From the cell containing the given text, extract its center point as [X, Y] coordinate. 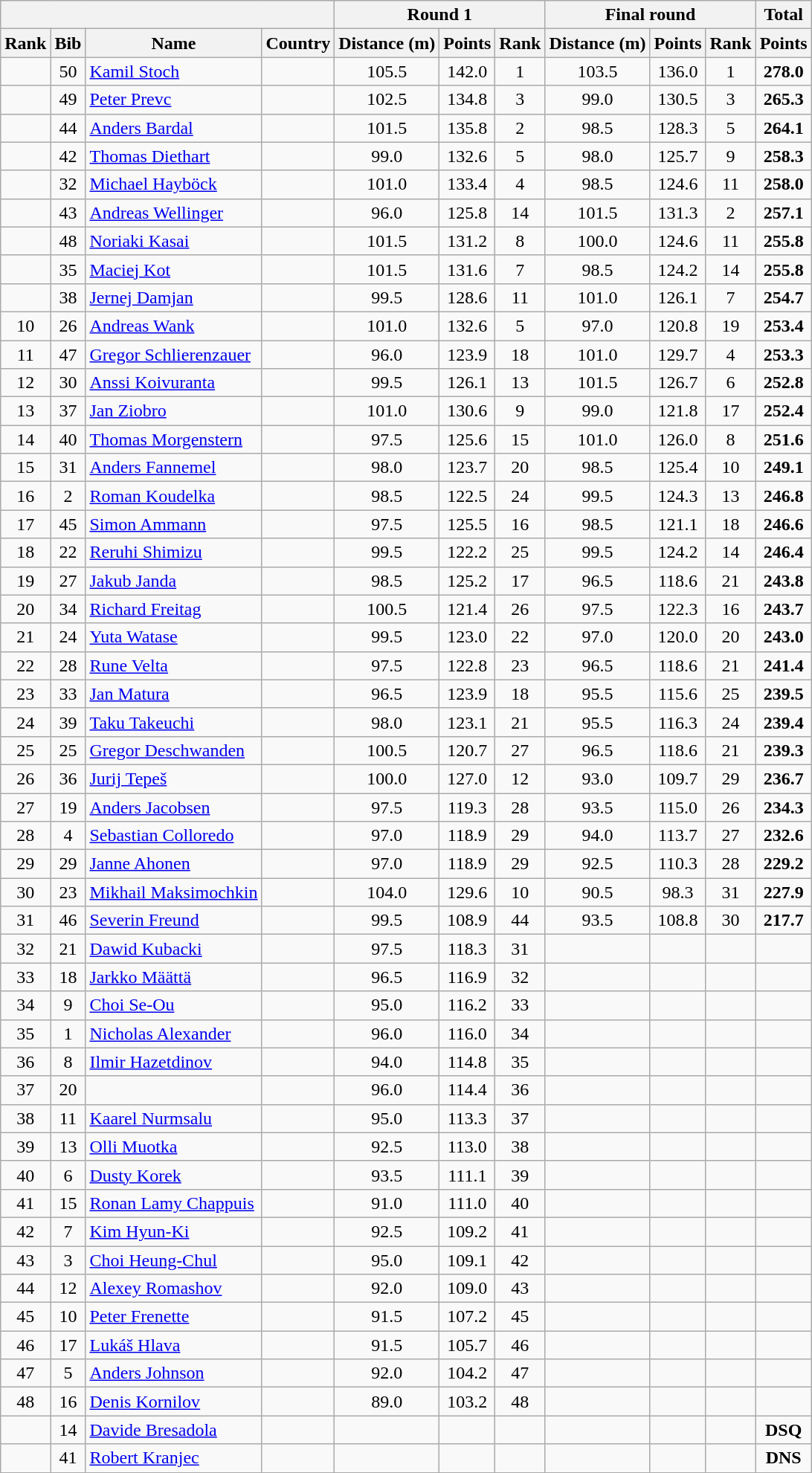
Sebastian Colloredo [174, 836]
91.0 [387, 1203]
246.8 [784, 496]
Jurij Tepeš [174, 779]
125.5 [467, 524]
123.0 [467, 637]
239.4 [784, 722]
98.3 [678, 892]
122.3 [678, 609]
241.4 [784, 665]
Anders Jacobsen [174, 807]
Final round [650, 15]
Anders Johnson [174, 1373]
114.8 [467, 1062]
109.7 [678, 779]
114.4 [467, 1090]
109.1 [467, 1260]
Gregor Schlierenzauer [174, 355]
253.3 [784, 355]
Yuta Watase [174, 637]
239.5 [784, 694]
Dusty Korek [174, 1175]
116.3 [678, 722]
234.3 [784, 807]
DSQ [784, 1430]
131.6 [467, 269]
89.0 [387, 1402]
116.2 [467, 1005]
DNS [784, 1458]
108.9 [467, 921]
Kim Hyun-Ki [174, 1231]
111.0 [467, 1203]
227.9 [784, 892]
Denis Kornilov [174, 1402]
124.3 [678, 496]
Country [298, 43]
Peter Prevc [174, 100]
129.6 [467, 892]
109.0 [467, 1289]
109.2 [467, 1231]
258.0 [784, 184]
Jarkko Määttä [174, 977]
135.8 [467, 128]
121.1 [678, 524]
103.2 [467, 1402]
253.4 [784, 326]
104.0 [387, 892]
121.8 [678, 411]
Anssi Koivuranta [174, 383]
249.1 [784, 468]
Andreas Wellinger [174, 213]
254.7 [784, 297]
Choi Se-Ou [174, 1005]
Alexey Romashov [174, 1289]
116.9 [467, 977]
Robert Kranjec [174, 1458]
Peter Frenette [174, 1317]
229.2 [784, 864]
Rune Velta [174, 665]
252.8 [784, 383]
104.2 [467, 1373]
122.8 [467, 665]
Nicholas Alexander [174, 1034]
126.0 [678, 439]
142.0 [467, 71]
Kaarel Nurmsalu [174, 1118]
Gregor Deschwanden [174, 750]
125.4 [678, 468]
Jan Ziobro [174, 411]
Janne Ahonen [174, 864]
Kamil Stoch [174, 71]
127.0 [467, 779]
Round 1 [440, 15]
125.8 [467, 213]
Mikhail Maksimochkin [174, 892]
Lukáš Hlava [174, 1345]
232.6 [784, 836]
236.7 [784, 779]
Name [174, 43]
Jernej Damjan [174, 297]
103.5 [598, 71]
Olli Muotka [174, 1147]
239.3 [784, 750]
246.4 [784, 552]
Severin Freund [174, 921]
50 [68, 71]
113.7 [678, 836]
115.0 [678, 807]
122.2 [467, 552]
Taku Takeuchi [174, 722]
115.6 [678, 694]
126.7 [678, 383]
108.8 [678, 921]
252.4 [784, 411]
251.6 [784, 439]
111.1 [467, 1175]
257.1 [784, 213]
102.5 [387, 100]
120.0 [678, 637]
Anders Fannemel [174, 468]
107.2 [467, 1317]
110.3 [678, 864]
264.1 [784, 128]
Ilmir Hazetdinov [174, 1062]
Ronan Lamy Chappuis [174, 1203]
125.2 [467, 581]
93.0 [598, 779]
278.0 [784, 71]
246.6 [784, 524]
128.3 [678, 128]
Roman Koudelka [174, 496]
134.8 [467, 100]
130.6 [467, 411]
258.3 [784, 156]
Bib [68, 43]
122.5 [467, 496]
Simon Ammann [174, 524]
113.3 [467, 1118]
120.7 [467, 750]
243.0 [784, 637]
119.3 [467, 807]
129.7 [678, 355]
90.5 [598, 892]
131.3 [678, 213]
125.6 [467, 439]
105.5 [387, 71]
128.6 [467, 297]
265.3 [784, 100]
243.7 [784, 609]
105.7 [467, 1345]
123.1 [467, 722]
120.8 [678, 326]
121.4 [467, 609]
133.4 [467, 184]
136.0 [678, 71]
243.8 [784, 581]
Andreas Wank [174, 326]
123.7 [467, 468]
Davide Bresadola [174, 1430]
Dawid Kubacki [174, 949]
Maciej Kot [174, 269]
131.2 [467, 241]
Anders Bardal [174, 128]
Choi Heung-Chul [174, 1260]
Total [784, 15]
Reruhi Shimizu [174, 552]
125.7 [678, 156]
217.7 [784, 921]
116.0 [467, 1034]
Jakub Janda [174, 581]
118.3 [467, 949]
Noriaki Kasai [174, 241]
113.0 [467, 1147]
Thomas Morgenstern [174, 439]
Richard Freitag [174, 609]
49 [68, 100]
Thomas Diethart [174, 156]
130.5 [678, 100]
Jan Matura [174, 694]
Michael Hayböck [174, 184]
